Detect which cell encompasses the target text, then output its (x, y) center coordinate. 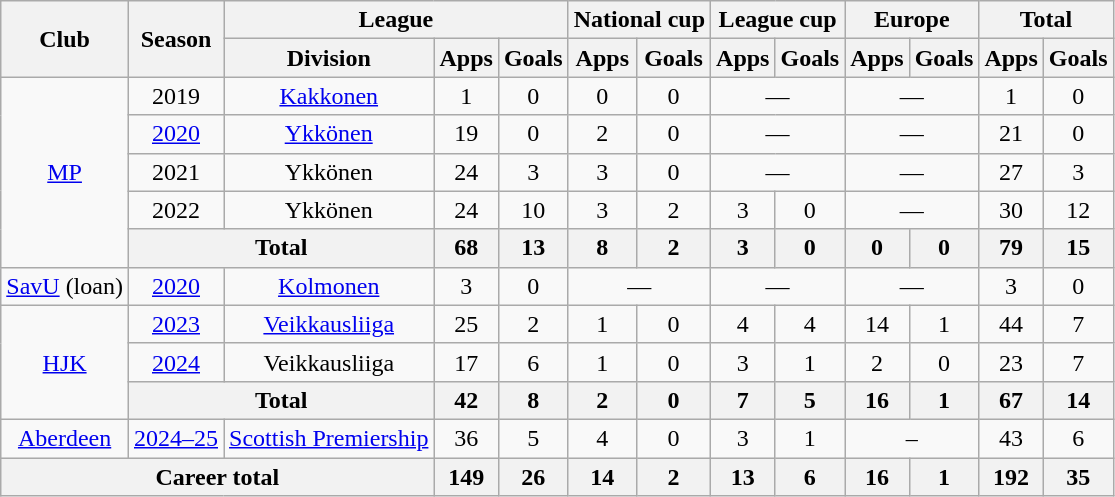
42 (466, 400)
192 (1011, 477)
Season (176, 39)
2024 (176, 362)
35 (1078, 477)
HJK (65, 362)
67 (1011, 400)
2022 (176, 210)
Europe (912, 20)
26 (533, 477)
– (912, 438)
10 (533, 210)
2021 (176, 172)
23 (1011, 362)
79 (1011, 248)
36 (466, 438)
2024–25 (176, 438)
19 (466, 134)
25 (466, 324)
National cup (639, 20)
2023 (176, 324)
Club (65, 39)
44 (1011, 324)
MP (65, 172)
17 (466, 362)
Kakkonen (329, 96)
30 (1011, 210)
15 (1078, 248)
68 (466, 248)
12 (1078, 210)
149 (466, 477)
Kolmonen (329, 286)
27 (1011, 172)
Aberdeen (65, 438)
43 (1011, 438)
SavU (loan) (65, 286)
21 (1011, 134)
League cup (778, 20)
Scottish Premiership (329, 438)
Career total (218, 477)
2019 (176, 96)
Division (329, 58)
League (396, 20)
